Pinpoint the cell where the given text exists, returning its (X, Y) midpoint coordinate. 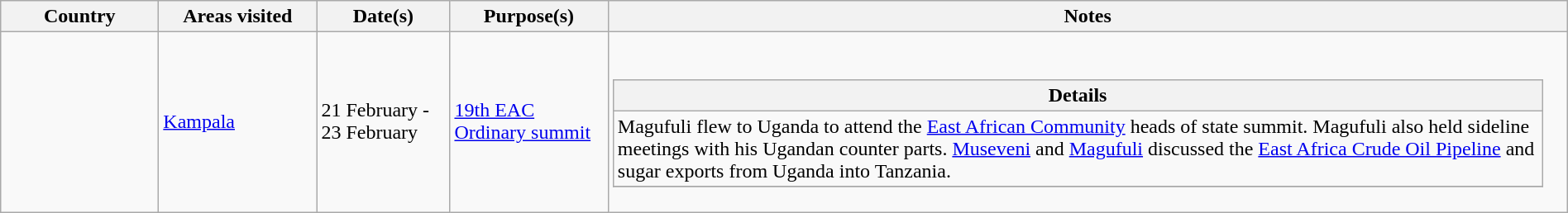
Kampala (238, 122)
Notes (1088, 17)
19th EAC Ordinary summit (529, 122)
Details (1078, 95)
Country (79, 17)
21 February - 23 February (384, 122)
Areas visited (238, 17)
Date(s) (384, 17)
Purpose(s) (529, 17)
